Find where the given text appears and provide that cell's center as [X, Y] coordinate. 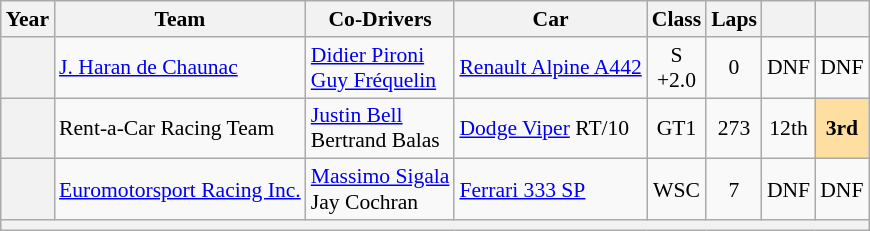
GT1 [676, 128]
273 [734, 128]
J. Haran de Chaunac [180, 68]
Justin Bell Bertrand Balas [380, 128]
12th [788, 128]
S+2.0 [676, 68]
Massimo Sigala Jay Cochran [380, 190]
Car [550, 19]
Didier Pironi Guy Fréquelin [380, 68]
3rd [842, 128]
Renault Alpine A442 [550, 68]
Team [180, 19]
Ferrari 333 SP [550, 190]
Dodge Viper RT/10 [550, 128]
Euromotorsport Racing Inc. [180, 190]
Co-Drivers [380, 19]
Year [28, 19]
WSC [676, 190]
7 [734, 190]
Laps [734, 19]
0 [734, 68]
Rent-a-Car Racing Team [180, 128]
Class [676, 19]
